Output the (x, y) coordinate of the center of the cell containing the given text.  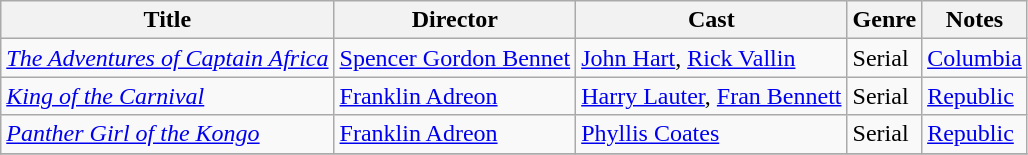
Title (168, 20)
The Adventures of Captain Africa (168, 58)
Columbia (975, 58)
Phyllis Coates (712, 134)
Panther Girl of the Kongo (168, 134)
Spencer Gordon Bennet (455, 58)
King of the Carnival (168, 96)
John Hart, Rick Vallin (712, 58)
Harry Lauter, Fran Bennett (712, 96)
Genre (884, 20)
Director (455, 20)
Cast (712, 20)
Notes (975, 20)
